Output the [X, Y] coordinate of the center of the cell containing the given text.  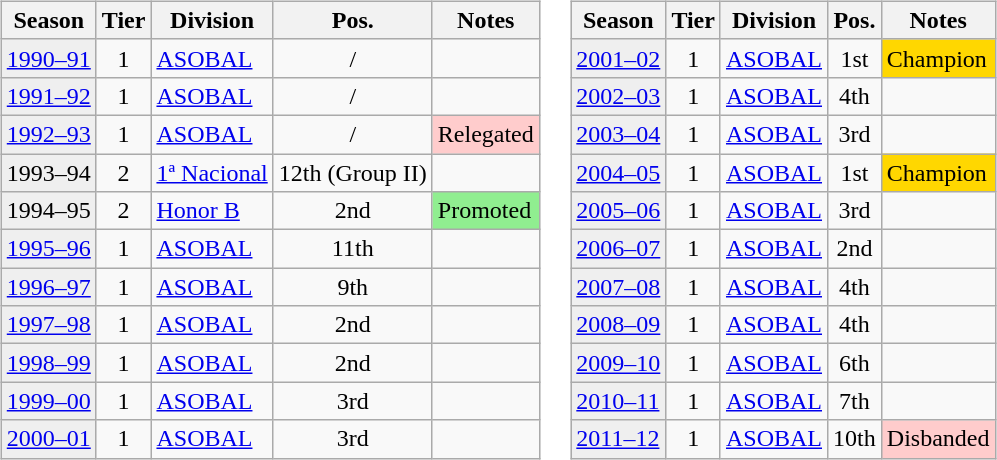
Disbanded [938, 439]
1999–00 [48, 401]
1993–94 [48, 173]
1991–92 [48, 96]
Promoted [486, 211]
1997–98 [48, 325]
1994–95 [48, 211]
1990–91 [48, 58]
2009–10 [618, 363]
6th [855, 363]
2008–09 [618, 325]
12th (Group II) [352, 173]
9th [352, 287]
1998–99 [48, 363]
7th [855, 401]
1ª Nacional [212, 173]
2002–03 [618, 96]
1992–93 [48, 134]
1995–96 [48, 249]
2000–01 [48, 439]
2006–07 [618, 249]
2011–12 [618, 439]
10th [855, 439]
11th [352, 249]
1996–97 [48, 287]
2001–02 [618, 58]
2003–04 [618, 134]
2010–11 [618, 401]
2007–08 [618, 287]
Relegated [486, 134]
2004–05 [618, 173]
Honor B [212, 211]
2005–06 [618, 211]
